Return the (X, Y) coordinate for the center point of the cell that contains the specified text.  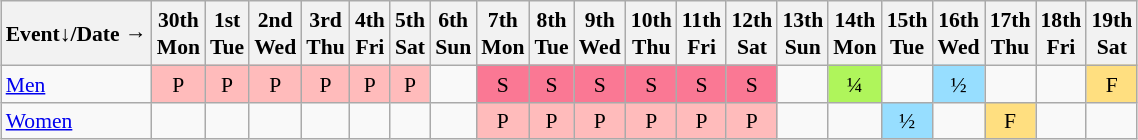
3rdThu (326, 33)
19thSat (1112, 33)
4thFri (370, 33)
15thTue (908, 33)
Women (76, 120)
11thFri (702, 33)
12thSat (752, 33)
13thSun (802, 33)
2ndWed (275, 33)
¼ (854, 84)
1stTue (227, 33)
Men (76, 84)
Event↓/Date → (76, 33)
16thWed (958, 33)
18thFri (1062, 33)
6thSun (453, 33)
14thMon (854, 33)
17thThu (1010, 33)
5thSat (410, 33)
8thTue (552, 33)
30thMon (178, 33)
9thWed (600, 33)
7thMon (502, 33)
10thThu (652, 33)
